Locate the cell with the specified text and output its [x, y] center coordinate. 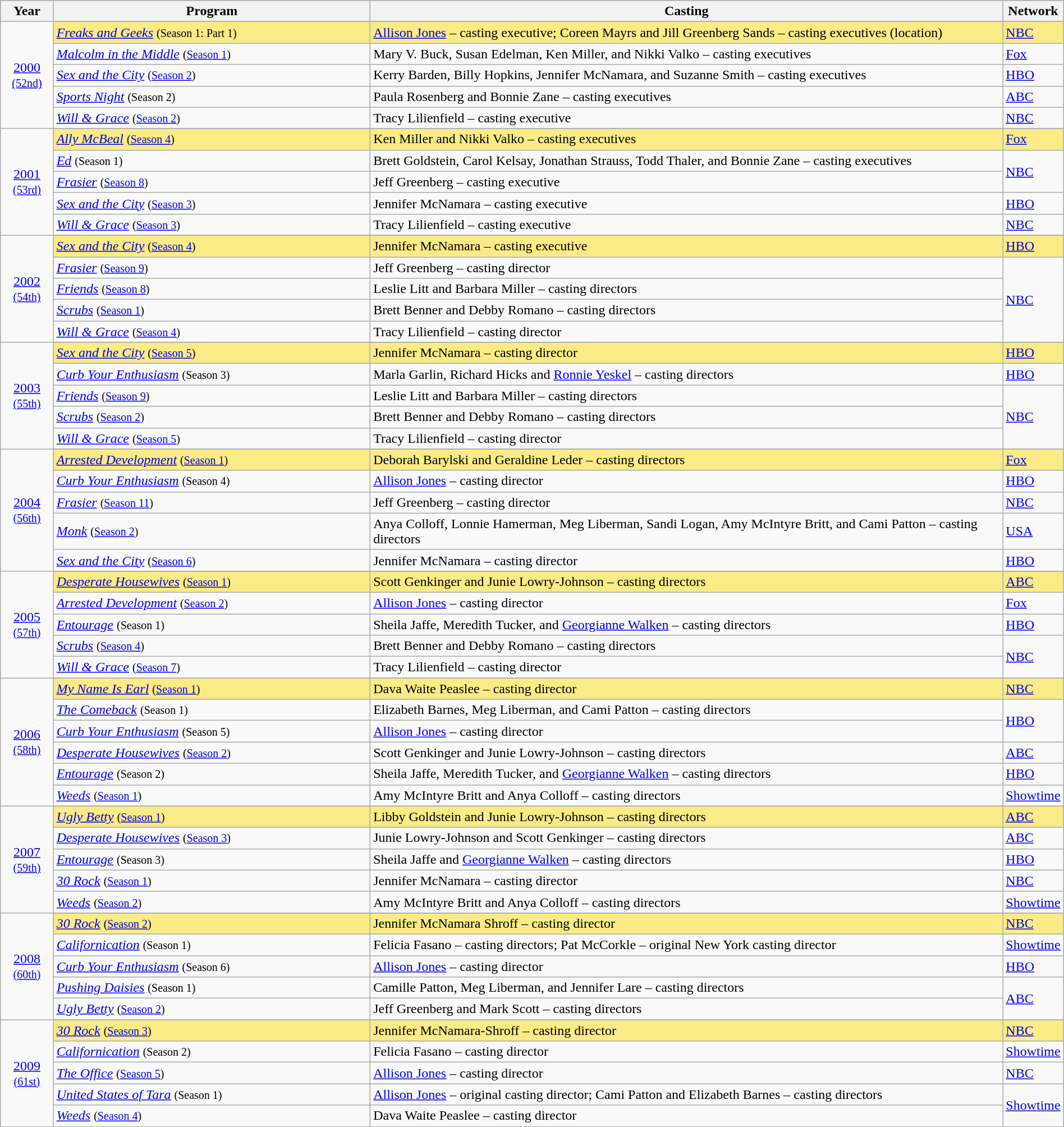
Sex and the City (Season 4) [212, 246]
Frasier (Season 9) [212, 268]
Deborah Barylski and Geraldine Leder – casting directors [687, 460]
Weeds (Season 1) [212, 795]
2008(60th) [27, 966]
Sex and the City (Season 3) [212, 203]
Jennifer McNamara-Shroff – casting director [687, 1030]
Californication (Season 1) [212, 945]
Program [212, 11]
30 Rock (Season 2) [212, 923]
Curb Your Enthusiasm (Season 5) [212, 731]
Pushing Daisies (Season 1) [212, 988]
Curb Your Enthusiasm (Season 3) [212, 374]
Kerry Barden, Billy Hopkins, Jennifer McNamara, and Suzanne Smith – casting executives [687, 75]
Elizabeth Barnes, Meg Liberman, and Cami Patton – casting directors [687, 710]
Jennifer McNamara Shroff – casting director [687, 923]
2001(53rd) [27, 182]
United States of Tara (Season 1) [212, 1094]
Allison Jones – casting executive; Coreen Mayrs and Jill Greenberg Sands – casting executives (location) [687, 33]
Friends (Season 9) [212, 396]
Felicia Fasano – casting director [687, 1052]
Will & Grace (Season 5) [212, 438]
2007(59th) [27, 859]
Curb Your Enthusiasm (Season 6) [212, 966]
Californication (Season 2) [212, 1052]
Mary V. Buck, Susan Edelman, Ken Miller, and Nikki Valko – casting executives [687, 54]
Frasier (Season 11) [212, 502]
Paula Rosenberg and Bonnie Zane – casting executives [687, 97]
Ugly Betty (Season 1) [212, 817]
Desperate Housewives (Season 3) [212, 838]
Will & Grace (Season 7) [212, 667]
Camille Patton, Meg Liberman, and Jennifer Lare – casting directors [687, 988]
Libby Goldstein and Junie Lowry-Johnson – casting directors [687, 817]
Allison Jones – original casting director; Cami Patton and Elizabeth Barnes – casting directors [687, 1094]
2002(54th) [27, 288]
2004(56th) [27, 510]
The Office (Season 5) [212, 1073]
Arrested Development (Season 1) [212, 460]
Network [1033, 11]
Ugly Betty (Season 2) [212, 1009]
Frasier (Season 8) [212, 182]
Ken Miller and Nikki Valko – casting executives [687, 139]
Anya Colloff, Lonnie Hamerman, Meg Liberman, Sandi Logan, Amy McIntyre Britt, and Cami Patton – casting directors [687, 531]
Sex and the City (Season 2) [212, 75]
Will & Grace (Season 4) [212, 332]
Weeds (Season 2) [212, 902]
Desperate Housewives (Season 2) [212, 753]
Curb Your Enthusiasm (Season 4) [212, 481]
Desperate Housewives (Season 1) [212, 581]
Jeff Greenberg and Mark Scott – casting directors [687, 1009]
Entourage (Season 2) [212, 774]
Malcolm in the Middle (Season 1) [212, 54]
30 Rock (Season 1) [212, 881]
Year [27, 11]
Scrubs (Season 2) [212, 417]
2009(61st) [27, 1073]
Jeff Greenberg – casting executive [687, 182]
Brett Goldstein, Carol Kelsay, Jonathan Strauss, Todd Thaler, and Bonnie Zane – casting executives [687, 161]
Will & Grace (Season 2) [212, 118]
The Comeback (Season 1) [212, 710]
Scrubs (Season 4) [212, 646]
Casting [687, 11]
Friends (Season 8) [212, 289]
Sheila Jaffe and Georgianne Walken – casting directors [687, 859]
2003(55th) [27, 396]
2006(58th) [27, 742]
Monk (Season 2) [212, 531]
Entourage (Season 3) [212, 859]
Scrubs (Season 1) [212, 310]
Ed (Season 1) [212, 161]
30 Rock (Season 3) [212, 1030]
USA [1033, 531]
Ally McBeal (Season 4) [212, 139]
Weeds (Season 4) [212, 1116]
Sex and the City (Season 6) [212, 560]
Freaks and Geeks (Season 1: Part 1) [212, 33]
Felicia Fasano – casting directors; Pat McCorkle – original New York casting director [687, 945]
Marla Garlin, Richard Hicks and Ronnie Yeskel – casting directors [687, 374]
Will & Grace (Season 3) [212, 225]
Entourage (Season 1) [212, 625]
My Name Is Earl (Season 1) [212, 689]
Junie Lowry-Johnson and Scott Genkinger – casting directors [687, 838]
Sex and the City (Season 5) [212, 353]
Arrested Development (Season 2) [212, 603]
2005(57th) [27, 624]
Sports Night (Season 2) [212, 97]
2000(52nd) [27, 75]
